Provide the (x, y) coordinate of the cell's center where the given text is located.  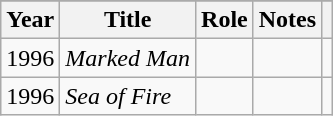
Marked Man (128, 58)
Role (225, 20)
Title (128, 20)
Notes (287, 20)
Year (30, 20)
Sea of Fire (128, 96)
